Identify which cell holds the provided text, then report its (x, y) central coordinate. 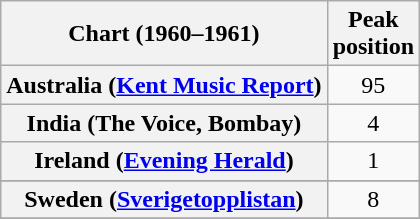
Australia (Kent Music Report) (164, 85)
Chart (1960–1961) (164, 34)
Ireland (Evening Herald) (164, 161)
Peakposition (373, 34)
8 (373, 199)
India (The Voice, Bombay) (164, 123)
95 (373, 85)
4 (373, 123)
1 (373, 161)
Sweden (Sverigetopplistan) (164, 199)
